Return (X, Y) of the center of cell containing provided text 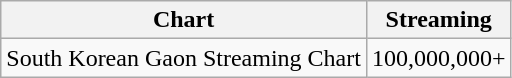
South Korean Gaon Streaming Chart (184, 58)
Streaming (438, 20)
100,000,000+ (438, 58)
Chart (184, 20)
